Detect which cell encompasses the target text, then output its [x, y] center coordinate. 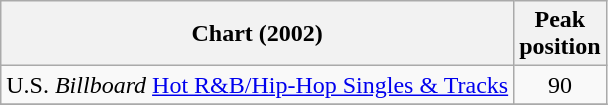
Peak position [560, 34]
Chart (2002) [258, 34]
90 [560, 85]
U.S. Billboard Hot R&B/Hip-Hop Singles & Tracks [258, 85]
